Extract the [X, Y] coordinate from the center of the cell holding the provided text.  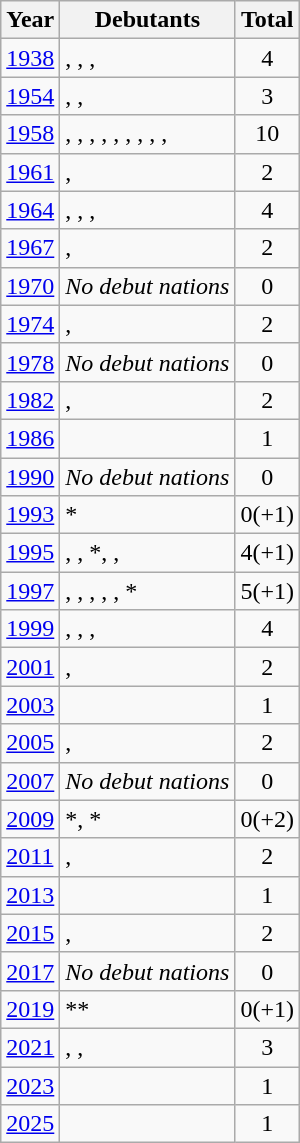
1993 [30, 515]
2003 [30, 705]
2009 [30, 819]
2015 [30, 933]
2019 [30, 1009]
Total [268, 20]
2005 [30, 743]
1958 [30, 134]
1974 [30, 324]
4(+1) [268, 553]
1954 [30, 96]
2021 [30, 1047]
2011 [30, 857]
1986 [30, 438]
2023 [30, 1085]
, , , , , , , , , [148, 134]
10 [268, 134]
2017 [30, 971]
1961 [30, 172]
, , *, , [148, 553]
1970 [30, 286]
1982 [30, 400]
1978 [30, 362]
, , , , , * [148, 591]
0(+2) [268, 819]
1964 [30, 210]
*, * [148, 819]
2013 [30, 895]
1938 [30, 58]
1967 [30, 248]
* [148, 515]
2001 [30, 667]
1990 [30, 477]
1999 [30, 629]
2025 [30, 1124]
Debutants [148, 20]
** [148, 1009]
Year [30, 20]
1997 [30, 591]
5(+1) [268, 591]
2007 [30, 781]
1995 [30, 553]
